Search for the cell housing the specified text and yield its [x, y] center coordinate. 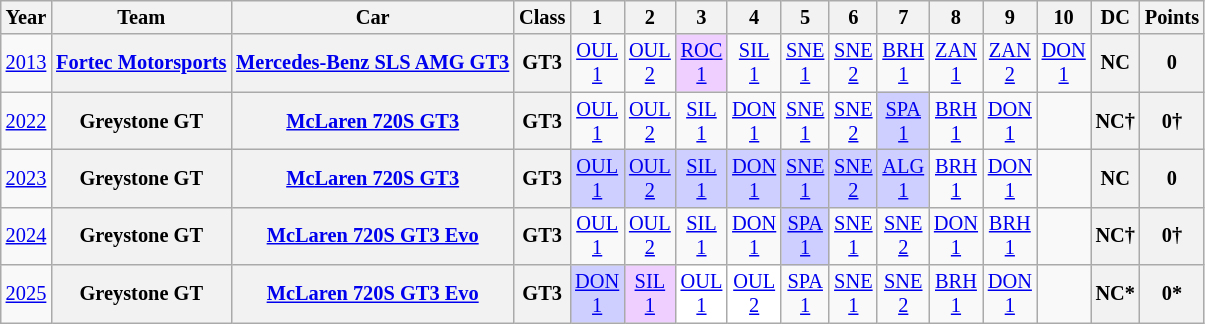
1 [597, 17]
7 [903, 17]
2025 [26, 294]
Team [141, 17]
NC* [1116, 294]
3 [702, 17]
ROC1 [702, 63]
8 [956, 17]
DC [1116, 17]
Year [26, 17]
9 [1010, 17]
2022 [26, 121]
0* [1172, 294]
ZAN2 [1010, 63]
6 [853, 17]
4 [754, 17]
Points [1172, 17]
2023 [26, 178]
ZAN1 [956, 63]
Car [372, 17]
2013 [26, 63]
Class [542, 17]
ALG1 [903, 178]
2 [650, 17]
5 [805, 17]
2024 [26, 236]
10 [1064, 17]
Fortec Motorsports [141, 63]
Mercedes-Benz SLS AMG GT3 [372, 63]
